Determine the (x, y) coordinate at the center of the cell enclosing the given text.  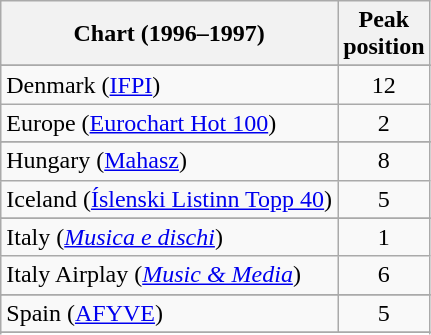
12 (384, 85)
Italy Airplay (Music & Media) (170, 275)
Chart (1996–1997) (170, 34)
8 (384, 161)
6 (384, 275)
Denmark (IFPI) (170, 85)
Iceland (Íslenski Listinn Topp 40) (170, 199)
Hungary (Mahasz) (170, 161)
Italy (Musica e dischi) (170, 237)
Peakposition (384, 34)
Europe (Eurochart Hot 100) (170, 123)
1 (384, 237)
2 (384, 123)
Spain (AFYVE) (170, 313)
